Capture the cell that displays the provided text and extract its [X, Y] central coordinate. 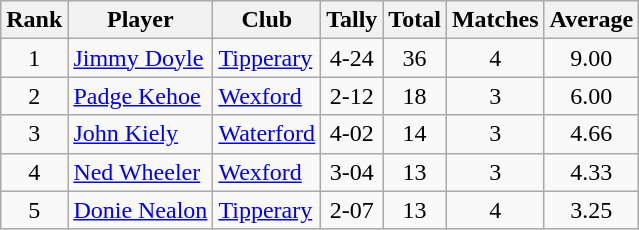
Waterford [267, 134]
4.66 [592, 134]
Matches [495, 20]
3.25 [592, 210]
Rank [34, 20]
18 [415, 96]
Total [415, 20]
6.00 [592, 96]
Padge Kehoe [140, 96]
Average [592, 20]
Jimmy Doyle [140, 58]
5 [34, 210]
4-24 [352, 58]
Ned Wheeler [140, 172]
9.00 [592, 58]
Donie Nealon [140, 210]
Player [140, 20]
1 [34, 58]
2-12 [352, 96]
Tally [352, 20]
2 [34, 96]
4-02 [352, 134]
14 [415, 134]
36 [415, 58]
2-07 [352, 210]
4.33 [592, 172]
Club [267, 20]
John Kiely [140, 134]
3-04 [352, 172]
